Provide the [x, y] coordinate of the cell's center where the given text is located.  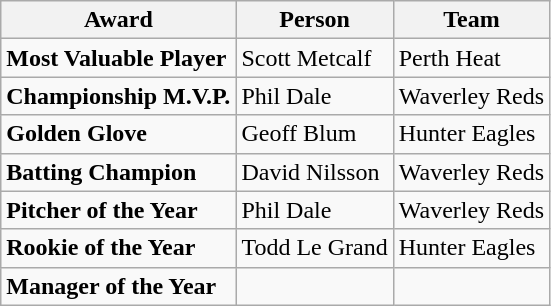
Scott Metcalf [314, 58]
Golden Glove [118, 134]
Most Valuable Player [118, 58]
Perth Heat [471, 58]
Award [118, 20]
Batting Champion [118, 172]
Todd Le Grand [314, 248]
Championship M.V.P. [118, 96]
Rookie of the Year [118, 248]
Manager of the Year [118, 286]
Geoff Blum [314, 134]
Person [314, 20]
David Nilsson [314, 172]
Team [471, 20]
Pitcher of the Year [118, 210]
